Capture the cell that displays the provided text and extract its (x, y) central coordinate. 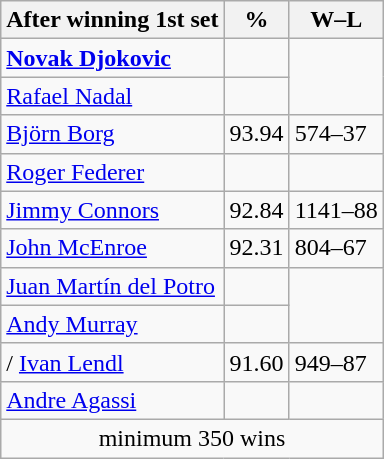
Björn Borg (112, 134)
92.31 (256, 248)
574–37 (336, 134)
minimum 350 wins (192, 438)
John McEnroe (112, 248)
Jimmy Connors (112, 210)
92.84 (256, 210)
Juan Martín del Potro (112, 286)
1141–88 (336, 210)
% (256, 20)
Andy Murray (112, 324)
/ Ivan Lendl (112, 362)
93.94 (256, 134)
Rafael Nadal (112, 96)
804–67 (336, 248)
Novak Djokovic (112, 58)
After winning 1st set (112, 20)
W–L (336, 20)
Andre Agassi (112, 400)
949–87 (336, 362)
Roger Federer (112, 172)
91.60 (256, 362)
